Provide the [X, Y] coordinate of the cell's center where the given text is located.  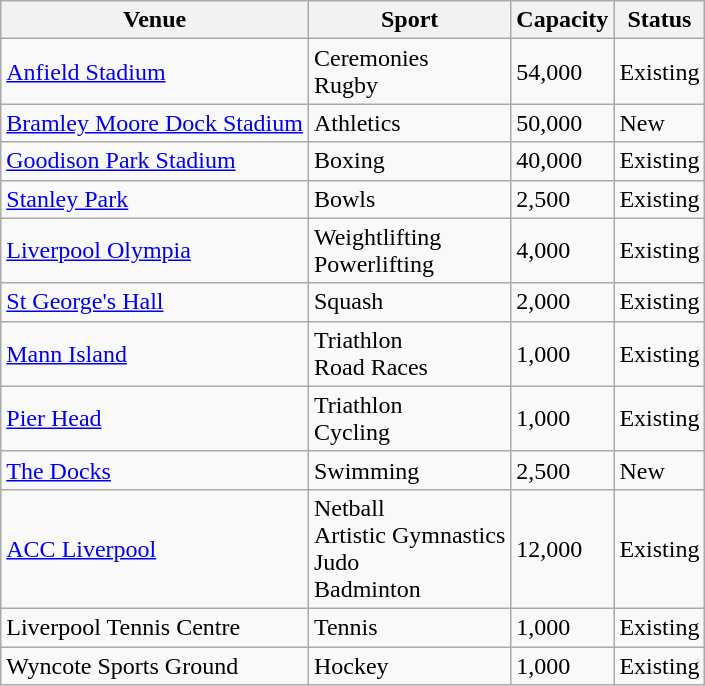
Status [660, 20]
The Docks [155, 470]
4,000 [562, 250]
Pier Head [155, 418]
Bramley Moore Dock Stadium [155, 123]
Bowls [409, 199]
TriathlonCycling [409, 418]
Sport [409, 20]
2,000 [562, 302]
Swimming [409, 470]
ACC Liverpool [155, 548]
Liverpool Olympia [155, 250]
50,000 [562, 123]
St George's Hall [155, 302]
WeightliftingPowerlifting [409, 250]
Stanley Park [155, 199]
Wyncote Sports Ground [155, 665]
Boxing [409, 161]
Tennis [409, 627]
Squash [409, 302]
54,000 [562, 72]
Anfield Stadium [155, 72]
Athletics [409, 123]
Hockey [409, 665]
Goodison Park Stadium [155, 161]
40,000 [562, 161]
Liverpool Tennis Centre [155, 627]
NetballArtistic GymnasticsJudoBadminton [409, 548]
Venue [155, 20]
TriathlonRoad Races [409, 354]
Capacity [562, 20]
Mann Island [155, 354]
12,000 [562, 548]
CeremoniesRugby [409, 72]
